Locate the cell with the specified text and output its (x, y) center coordinate. 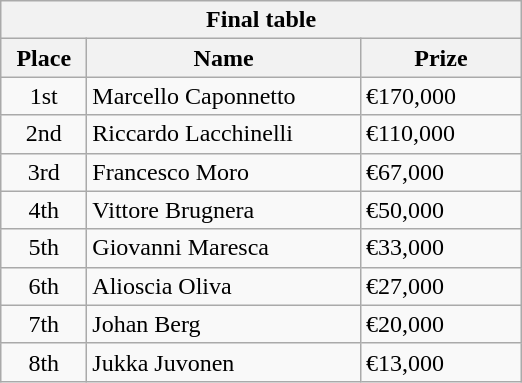
Name (224, 58)
Alioscia Oliva (224, 286)
Prize (440, 58)
€67,000 (440, 172)
€20,000 (440, 324)
3rd (44, 172)
€50,000 (440, 210)
€27,000 (440, 286)
Vittore Brugnera (224, 210)
2nd (44, 134)
5th (44, 248)
€33,000 (440, 248)
6th (44, 286)
7th (44, 324)
Jukka Juvonen (224, 362)
Place (44, 58)
1st (44, 96)
Final table (262, 20)
Francesco Moro (224, 172)
Johan Berg (224, 324)
Giovanni Maresca (224, 248)
4th (44, 210)
€170,000 (440, 96)
Marcello Caponnetto (224, 96)
Riccardo Lacchinelli (224, 134)
€13,000 (440, 362)
8th (44, 362)
€110,000 (440, 134)
